Scan for the cell matching the given text and deliver its (x, y) coordinate at center. 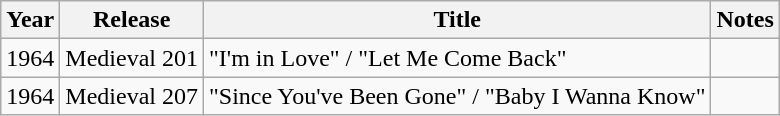
Medieval 201 (132, 58)
"Since You've Been Gone" / "Baby I Wanna Know" (458, 96)
Title (458, 20)
Year (30, 20)
Notes (745, 20)
"I'm in Love" / "Let Me Come Back" (458, 58)
Medieval 207 (132, 96)
Release (132, 20)
